Search for the cell housing the specified text and yield its [x, y] center coordinate. 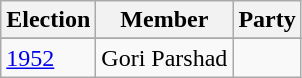
Election [48, 20]
Party [267, 20]
Gori Parshad [164, 58]
Member [164, 20]
1952 [48, 58]
